Pinpoint the cell where the given text exists, returning its [x, y] midpoint coordinate. 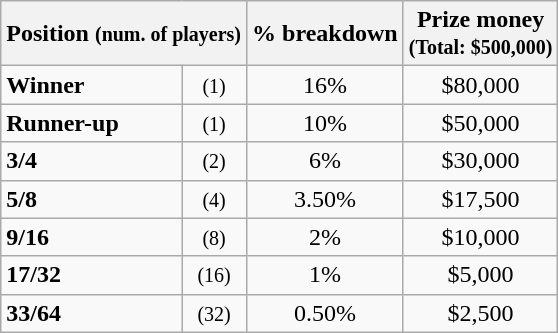
Runner-up [92, 123]
(16) [214, 275]
5/8 [92, 199]
(32) [214, 313]
0.50% [326, 313]
2% [326, 237]
$17,500 [480, 199]
Winner [92, 85]
(2) [214, 161]
$30,000 [480, 161]
3/4 [92, 161]
$50,000 [480, 123]
$10,000 [480, 237]
(8) [214, 237]
$80,000 [480, 85]
6% [326, 161]
Prize money(Total: $500,000) [480, 34]
10% [326, 123]
(4) [214, 199]
3.50% [326, 199]
Position (num. of players) [124, 34]
16% [326, 85]
17/32 [92, 275]
9/16 [92, 237]
$5,000 [480, 275]
1% [326, 275]
% breakdown [326, 34]
$2,500 [480, 313]
33/64 [92, 313]
